Provide the [x, y] coordinate of the cell's center where the given text is located.  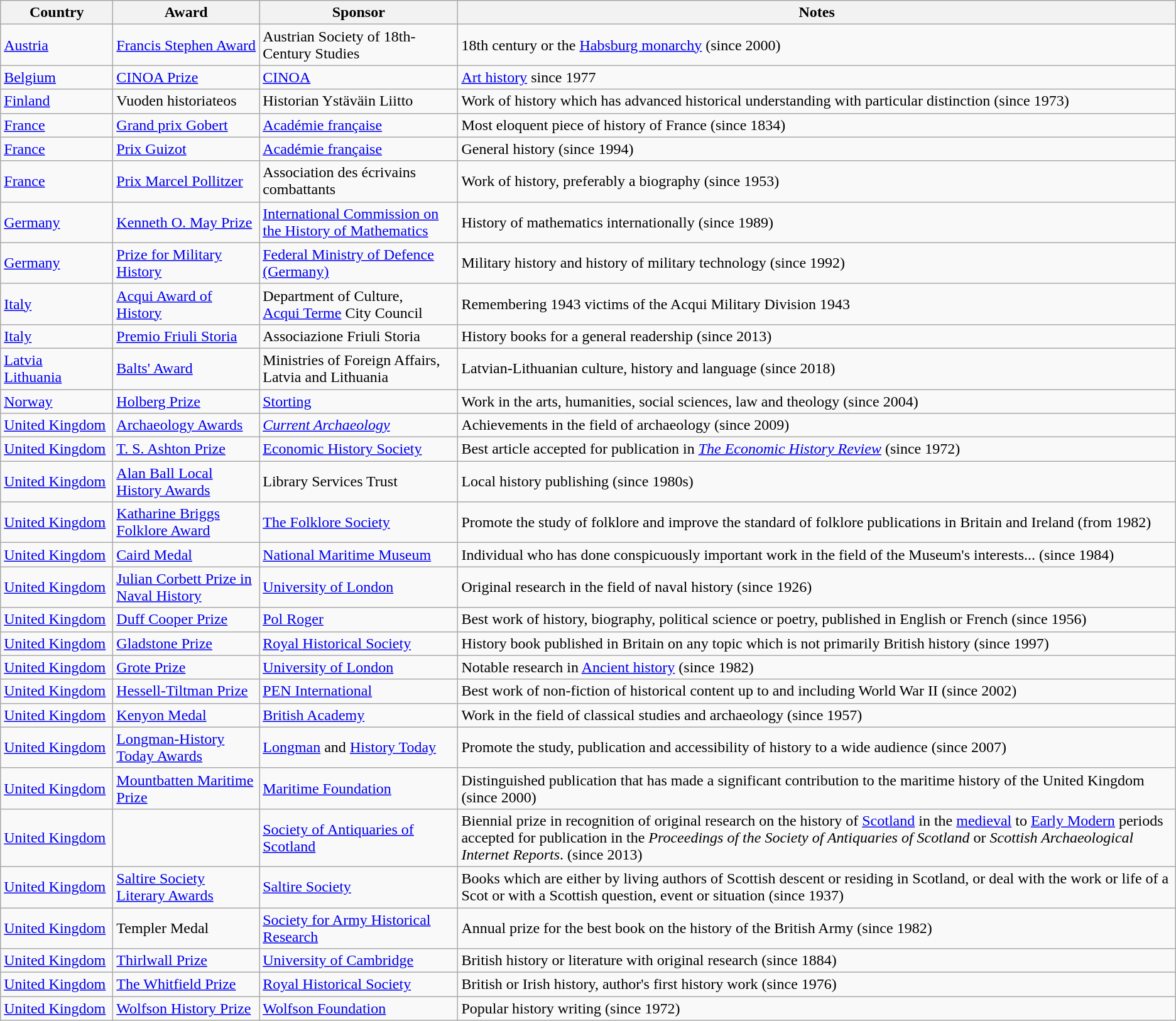
Notes [817, 13]
Best work of history, biography, political science or poetry, published in English or French (since 1956) [817, 620]
History of mathematics internationally (since 1989) [817, 222]
Achievements in the field of archaeology (since 2009) [817, 425]
Current Archaeology [359, 425]
International Commission on the History of Mathematics [359, 222]
Finland [57, 101]
Prize for Military History [186, 263]
CINOA Prize [186, 77]
18th century or the Habsburg monarchy (since 2000) [817, 45]
Society for Army Historical Research [359, 927]
Work of history, preferably a biography (since 1953) [817, 181]
Grand prix Gobert [186, 125]
Longman-History Today Awards [186, 748]
Balts' Award [186, 368]
Promote the study of folklore and improve the standard of folklore publications in Britain and Ireland (from 1982) [817, 523]
Kenyon Medal [186, 715]
Holberg Prize [186, 401]
Saltire Society [359, 887]
Belgium [57, 77]
Katharine Briggs Folklore Award [186, 523]
Sponsor [359, 13]
Prix Guizot [186, 149]
Latvian-Lithuanian culture, history and language (since 2018) [817, 368]
Work in the arts, humanities, social sciences, law and theology (since 2004) [817, 401]
Award [186, 13]
CINOA [359, 77]
National Maritime Museum [359, 555]
Acqui Award of History [186, 304]
The Whitfield Prize [186, 985]
Longman and History Today [359, 748]
Wolfson Foundation [359, 1008]
Alan Ball Local History Awards [186, 481]
Austrian Society of 18th-Century Studies [359, 45]
Federal Ministry of Defence (Germany) [359, 263]
PEN International [359, 691]
Prix Marcel Pollitzer [186, 181]
Saltire Society Literary Awards [186, 887]
Most eloquent piece of history of France (since 1834) [817, 125]
Distinguished publication that has made a significant contribution to the maritime history of the United Kingdom (since 2000) [817, 788]
Austria [57, 45]
Julian Corbett Prize in Naval History [186, 587]
Popular history writing (since 1972) [817, 1008]
Society of Antiquaries of Scotland [359, 838]
Francis Stephen Award [186, 45]
Archaeology Awards [186, 425]
British or Irish history, author's first history work (since 1976) [817, 985]
Remembering 1943 victims of the Acqui Military Division 1943 [817, 304]
Pol Roger [359, 620]
Mountbatten Maritime Prize [186, 788]
Associazione Friuli Storia [359, 336]
Local history publishing (since 1980s) [817, 481]
Kenneth O. May Prize [186, 222]
Hessell-Tiltman Prize [186, 691]
Caird Medal [186, 555]
British history or literature with original research (since 1884) [817, 961]
Military history and history of military technology (since 1992) [817, 263]
Association des écrivains combattants [359, 181]
History book published in Britain on any topic which is not primarily British history (since 1997) [817, 643]
Art history since 1977 [817, 77]
Historian Ystäväin Liitto [359, 101]
Country [57, 13]
Premio Friuli Storia [186, 336]
Maritime Foundation [359, 788]
University of Cambridge [359, 961]
General history (since 1994) [817, 149]
Best work of non-fiction of historical content up to and including World War II (since 2002) [817, 691]
Original research in the field of naval history (since 1926) [817, 587]
Wolfson History Prize [186, 1008]
Thirlwall Prize [186, 961]
The Folklore Society [359, 523]
Vuoden historiateos [186, 101]
Gladstone Prize [186, 643]
Duff Cooper Prize [186, 620]
Templer Medal [186, 927]
Norway [57, 401]
Best article accepted for publication in The Economic History Review (since 1972) [817, 449]
Library Services Trust [359, 481]
Economic History Society [359, 449]
Work in the field of classical studies and archaeology (since 1957) [817, 715]
Promote the study, publication and accessibility of history to a wide audience (since 2007) [817, 748]
T. S. Ashton Prize [186, 449]
British Academy [359, 715]
Annual prize for the best book on the history of the British Army (since 1982) [817, 927]
Department of Culture, Acqui Terme City Council [359, 304]
Notable research in Ancient history (since 1982) [817, 667]
Grote Prize [186, 667]
Ministries of Foreign Affairs, Latvia and Lithuania [359, 368]
Latvia Lithuania [57, 368]
History books for a general readership (since 2013) [817, 336]
Work of history which has advanced historical understanding with particular distinction (since 1973) [817, 101]
Individual who has done conspicuously important work in the field of the Museum's interests... (since 1984) [817, 555]
Storting [359, 401]
